Scan for the cell matching the given text and deliver its (x, y) coordinate at center. 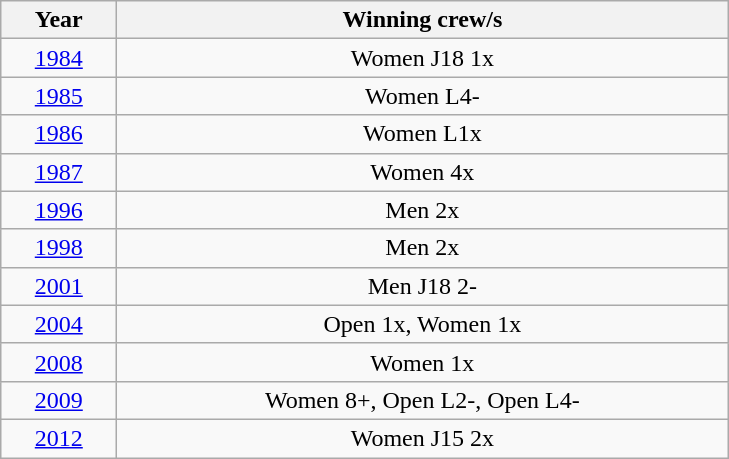
Women L4- (422, 96)
2012 (59, 438)
Women 4x (422, 172)
Women 1x (422, 362)
Men J18 2- (422, 286)
2004 (59, 324)
1998 (59, 248)
Women J15 2x (422, 438)
Women L1x (422, 134)
2008 (59, 362)
1996 (59, 210)
1987 (59, 172)
1986 (59, 134)
1985 (59, 96)
Year (59, 20)
2009 (59, 400)
Women 8+, Open L2-, Open L4- (422, 400)
Women J18 1x (422, 58)
1984 (59, 58)
Open 1x, Women 1x (422, 324)
2001 (59, 286)
Winning crew/s (422, 20)
